Capture the cell that displays the provided text and extract its (X, Y) central coordinate. 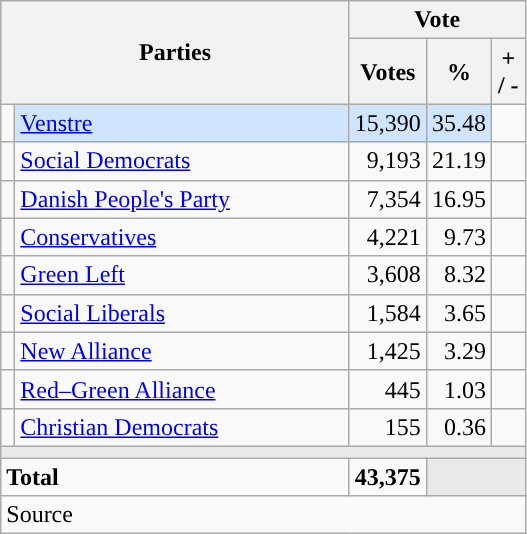
15,390 (388, 123)
Total (176, 477)
4,221 (388, 237)
155 (388, 427)
Christian Democrats (182, 427)
1.03 (458, 389)
3.29 (458, 351)
Danish People's Party (182, 199)
+ / - (508, 72)
16.95 (458, 199)
Votes (388, 72)
9.73 (458, 237)
Red–Green Alliance (182, 389)
Social Liberals (182, 313)
43,375 (388, 477)
Venstre (182, 123)
445 (388, 389)
Parties (176, 52)
1,425 (388, 351)
% (458, 72)
7,354 (388, 199)
9,193 (388, 161)
8.32 (458, 275)
21.19 (458, 161)
Source (263, 515)
Vote (437, 20)
0.36 (458, 427)
1,584 (388, 313)
3,608 (388, 275)
Conservatives (182, 237)
Social Democrats (182, 161)
35.48 (458, 123)
Green Left (182, 275)
3.65 (458, 313)
New Alliance (182, 351)
